Capture the cell that displays the provided text and extract its (X, Y) central coordinate. 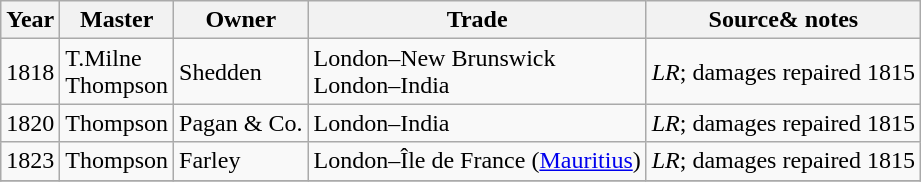
Pagan & Co. (241, 123)
London–India (477, 123)
Trade (477, 20)
Farley (241, 161)
Shedden (241, 72)
Year (30, 20)
1823 (30, 161)
London–New BrunswickLondon–India (477, 72)
London–Île de France (Mauritius) (477, 161)
Source& notes (783, 20)
T.MilneThompson (117, 72)
1820 (30, 123)
Owner (241, 20)
Master (117, 20)
1818 (30, 72)
